Provide the [X, Y] coordinate of the cell's center where the given text is located.  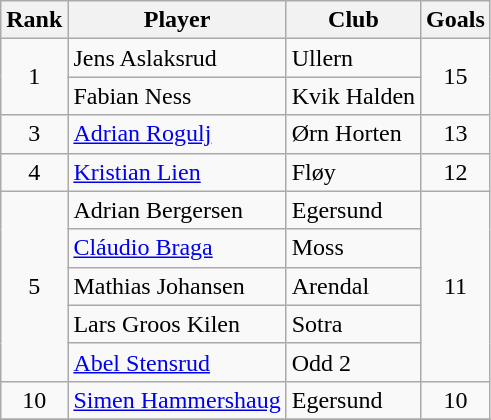
Club [353, 20]
Moss [353, 248]
Arendal [353, 286]
Adrian Bergersen [177, 210]
Kristian Lien [177, 172]
Ørn Horten [353, 134]
Odd 2 [353, 362]
1 [34, 77]
3 [34, 134]
Lars Groos Kilen [177, 324]
Ullern [353, 58]
Fabian Ness [177, 96]
Adrian Rogulj [177, 134]
Kvik Halden [353, 96]
4 [34, 172]
Jens Aslaksrud [177, 58]
Mathias Johansen [177, 286]
11 [456, 286]
Fløy [353, 172]
Sotra [353, 324]
15 [456, 77]
Goals [456, 20]
5 [34, 286]
Player [177, 20]
13 [456, 134]
Cláudio Braga [177, 248]
Simen Hammershaug [177, 400]
Abel Stensrud [177, 362]
Rank [34, 20]
12 [456, 172]
